Capture the cell that displays the provided text and extract its [X, Y] central coordinate. 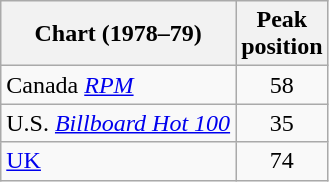
Chart (1978–79) [118, 34]
58 [282, 85]
UK [118, 161]
Peakposition [282, 34]
35 [282, 123]
Canada RPM [118, 85]
74 [282, 161]
U.S. Billboard Hot 100 [118, 123]
